Extract the [X, Y] coordinate from the center of the cell holding the provided text.  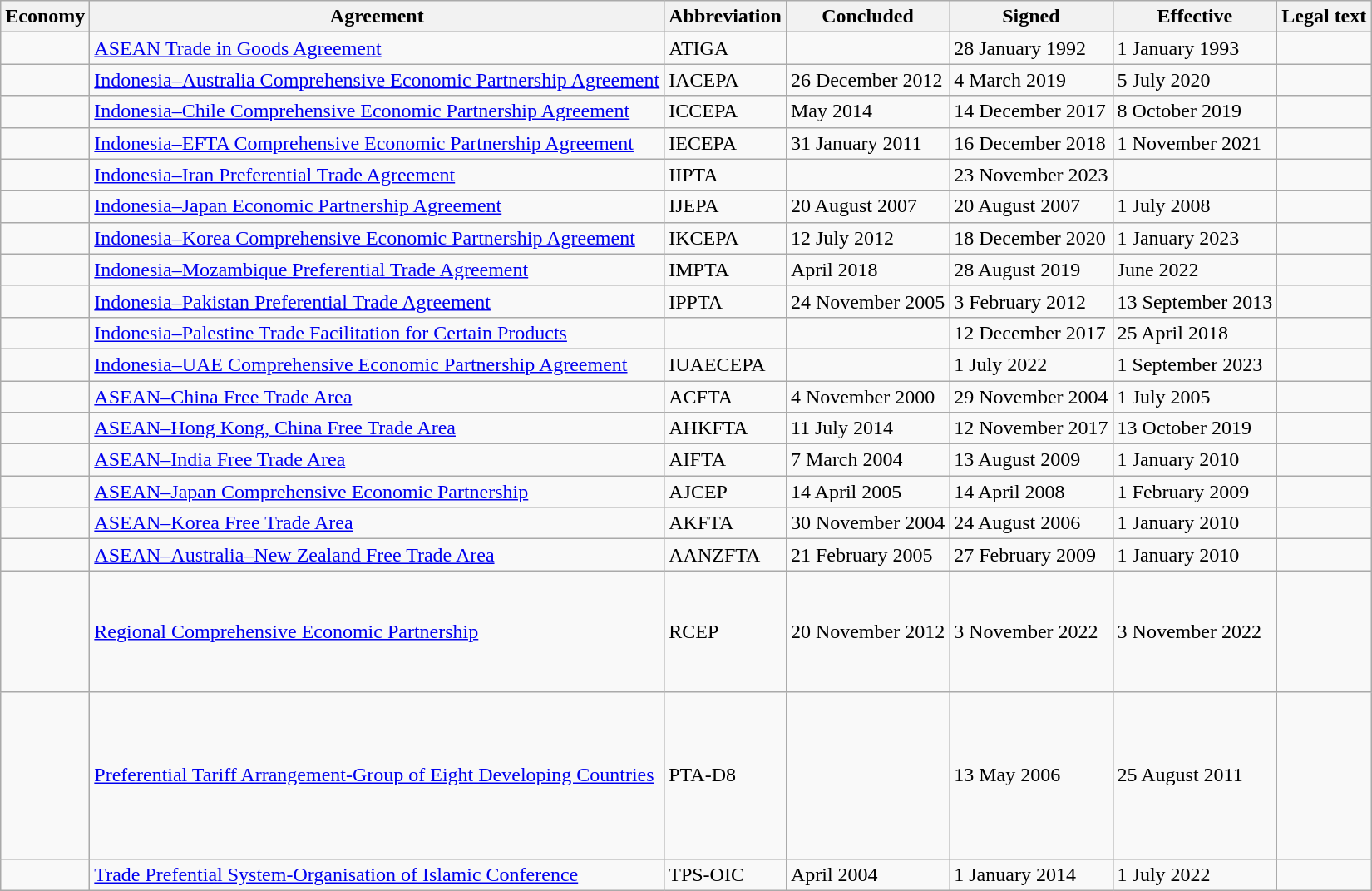
1 January 2014 [1031, 874]
Regional Comprehensive Economic Partnership [378, 631]
ASEAN–Hong Kong, China Free Trade Area [378, 428]
IJEPA [725, 206]
27 February 2009 [1031, 555]
ASEAN–Australia–New Zealand Free Trade Area [378, 555]
13 August 2009 [1031, 460]
Indonesia–Japan Economic Partnership Agreement [378, 206]
AANZFTA [725, 555]
24 November 2005 [867, 301]
Indonesia–UAE Comprehensive Economic Partnership Agreement [378, 364]
7 March 2004 [867, 460]
16 December 2018 [1031, 143]
ASEAN–India Free Trade Area [378, 460]
RCEP [725, 631]
11 July 2014 [867, 428]
Economy [45, 17]
ICCEPA [725, 111]
31 January 2011 [867, 143]
Indonesia–Pakistan Preferential Trade Agreement [378, 301]
April 2018 [867, 270]
12 December 2017 [1031, 333]
8 October 2019 [1195, 111]
12 July 2012 [867, 238]
1 November 2021 [1195, 143]
ASEAN–Japan Comprehensive Economic Partnership [378, 492]
29 November 2004 [1031, 397]
IACEPA [725, 80]
Indonesia–Mozambique Preferential Trade Agreement [378, 270]
30 November 2004 [867, 523]
Trade Prefential System-Organisation of Islamic Conference [378, 874]
ASEAN Trade in Goods Agreement [378, 48]
AKFTA [725, 523]
ATIGA [725, 48]
Indonesia–EFTA Comprehensive Economic Partnership Agreement [378, 143]
1 July 2005 [1195, 397]
25 April 2018 [1195, 333]
3 February 2012 [1031, 301]
1 July 2008 [1195, 206]
4 November 2000 [867, 397]
ASEAN–Korea Free Trade Area [378, 523]
AIFTA [725, 460]
May 2014 [867, 111]
Indonesia–Korea Comprehensive Economic Partnership Agreement [378, 238]
13 September 2013 [1195, 301]
14 April 2005 [867, 492]
23 November 2023 [1031, 175]
13 May 2006 [1031, 775]
1 January 2023 [1195, 238]
26 December 2012 [867, 80]
AJCEP [725, 492]
Indonesia–Chile Comprehensive Economic Partnership Agreement [378, 111]
ACFTA [725, 397]
ASEAN–China Free Trade Area [378, 397]
Signed [1031, 17]
Indonesia–Australia Comprehensive Economic Partnership Agreement [378, 80]
IMPTA [725, 270]
5 July 2020 [1195, 80]
Indonesia–Iran Preferential Trade Agreement [378, 175]
1 September 2023 [1195, 364]
AHKFTA [725, 428]
IECEPA [725, 143]
13 October 2019 [1195, 428]
PTA-D8 [725, 775]
21 February 2005 [867, 555]
25 August 2011 [1195, 775]
24 August 2006 [1031, 523]
IUAECEPA [725, 364]
TPS-OIC [725, 874]
Effective [1195, 17]
14 April 2008 [1031, 492]
20 November 2012 [867, 631]
28 August 2019 [1031, 270]
1 February 2009 [1195, 492]
Concluded [867, 17]
14 December 2017 [1031, 111]
Agreement [378, 17]
IKCEPA [725, 238]
Preferential Tariff Arrangement-Group of Eight Developing Countries [378, 775]
4 March 2019 [1031, 80]
Indonesia–Palestine Trade Facilitation for Certain Products [378, 333]
June 2022 [1195, 270]
Legal text [1324, 17]
12 November 2017 [1031, 428]
1 January 1993 [1195, 48]
Abbreviation [725, 17]
IIPTA [725, 175]
April 2004 [867, 874]
28 January 1992 [1031, 48]
IPPTA [725, 301]
18 December 2020 [1031, 238]
